Capture the cell that displays the provided text and extract its (x, y) central coordinate. 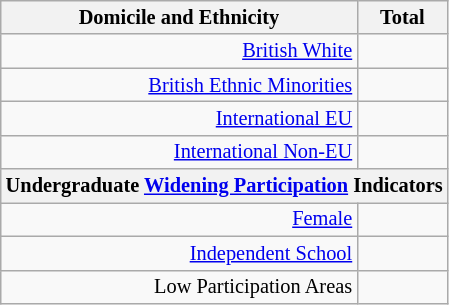
British White (179, 51)
British Ethnic Minorities (179, 85)
Independent School (179, 253)
Total (402, 17)
Undergraduate Widening Participation Indicators (224, 186)
Domicile and Ethnicity (179, 17)
Female (179, 219)
Low Participation Areas (179, 287)
International EU (179, 118)
International Non-EU (179, 152)
